Search for the cell housing the specified text and yield its (x, y) center coordinate. 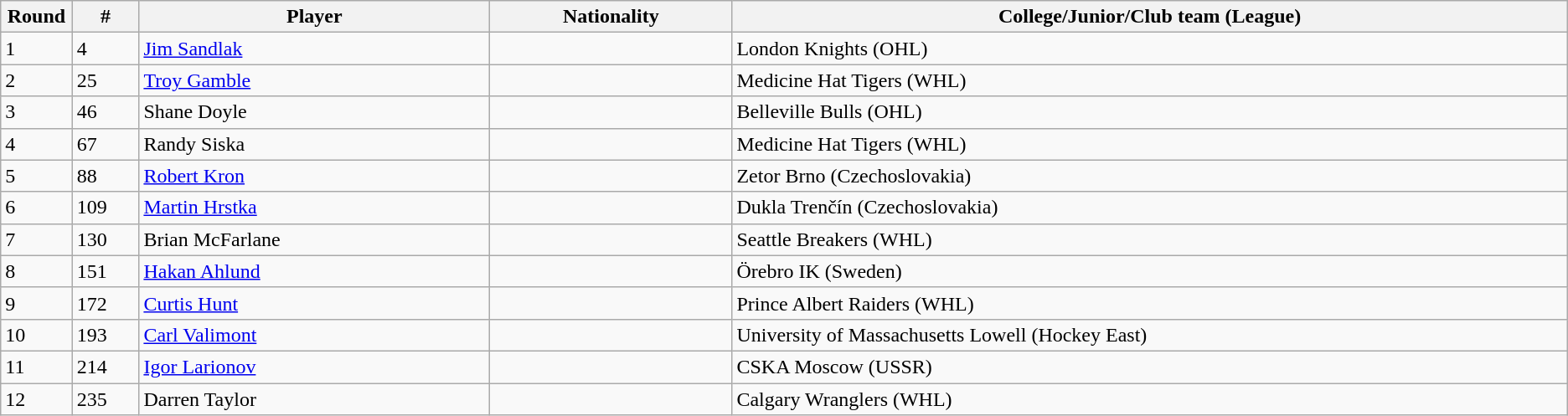
214 (106, 367)
235 (106, 399)
Prince Albert Raiders (WHL) (1149, 303)
Örebro IK (Sweden) (1149, 271)
67 (106, 144)
Jim Sandlak (315, 49)
Robert Kron (315, 176)
Shane Doyle (315, 112)
7 (37, 239)
Carl Valimont (315, 335)
Nationality (611, 17)
College/Junior/Club team (League) (1149, 17)
Dukla Trenčín (Czechoslovakia) (1149, 208)
8 (37, 271)
Belleville Bulls (OHL) (1149, 112)
Player (315, 17)
Curtis Hunt (315, 303)
10 (37, 335)
1 (37, 49)
109 (106, 208)
9 (37, 303)
Randy Siska (315, 144)
Zetor Brno (Czechoslovakia) (1149, 176)
Calgary Wranglers (WHL) (1149, 399)
12 (37, 399)
Brian McFarlane (315, 239)
88 (106, 176)
Martin Hrstka (315, 208)
Seattle Breakers (WHL) (1149, 239)
Round (37, 17)
University of Massachusetts Lowell (Hockey East) (1149, 335)
130 (106, 239)
Igor Larionov (315, 367)
11 (37, 367)
Hakan Ahlund (315, 271)
151 (106, 271)
193 (106, 335)
172 (106, 303)
Troy Gamble (315, 80)
46 (106, 112)
# (106, 17)
Darren Taylor (315, 399)
London Knights (OHL) (1149, 49)
3 (37, 112)
5 (37, 176)
6 (37, 208)
2 (37, 80)
CSKA Moscow (USSR) (1149, 367)
25 (106, 80)
